Detect which cell encompasses the target text, then output its (X, Y) center coordinate. 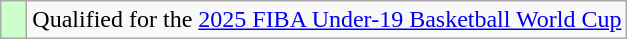
Qualified for the 2025 FIBA Under-19 Basketball World Cup (327, 20)
